Capture the cell that displays the provided text and extract its (X, Y) central coordinate. 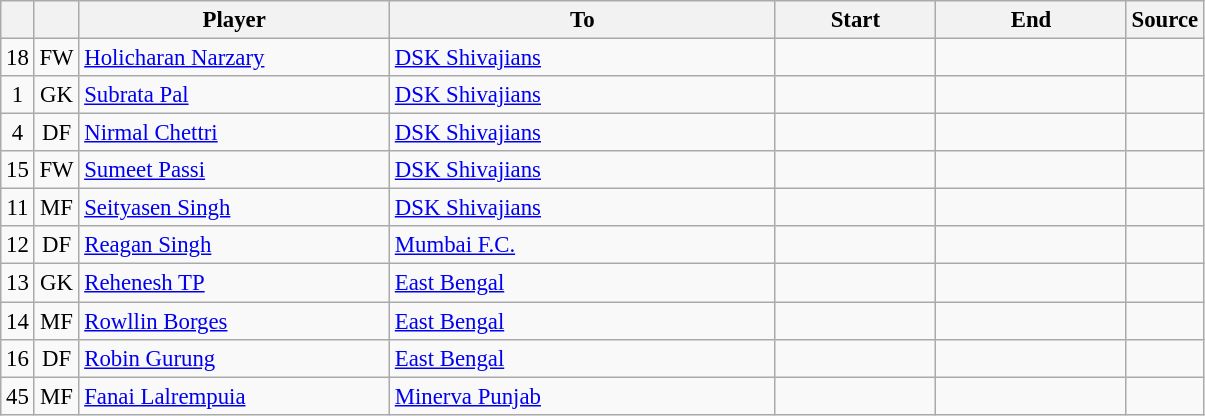
Rehenesh TP (234, 283)
End (1032, 20)
Nirmal Chettri (234, 133)
Seityasen Singh (234, 208)
Player (234, 20)
18 (18, 58)
4 (18, 133)
Source (1164, 20)
16 (18, 358)
Mumbai F.C. (582, 245)
15 (18, 170)
Fanai Lalrempuia (234, 396)
Holicharan Narzary (234, 58)
Start (856, 20)
Robin Gurung (234, 358)
13 (18, 283)
Sumeet Passi (234, 170)
Minerva Punjab (582, 396)
14 (18, 321)
Subrata Pal (234, 95)
To (582, 20)
11 (18, 208)
12 (18, 245)
Rowllin Borges (234, 321)
45 (18, 396)
1 (18, 95)
Reagan Singh (234, 245)
